Return [x, y] of the center of cell containing provided text 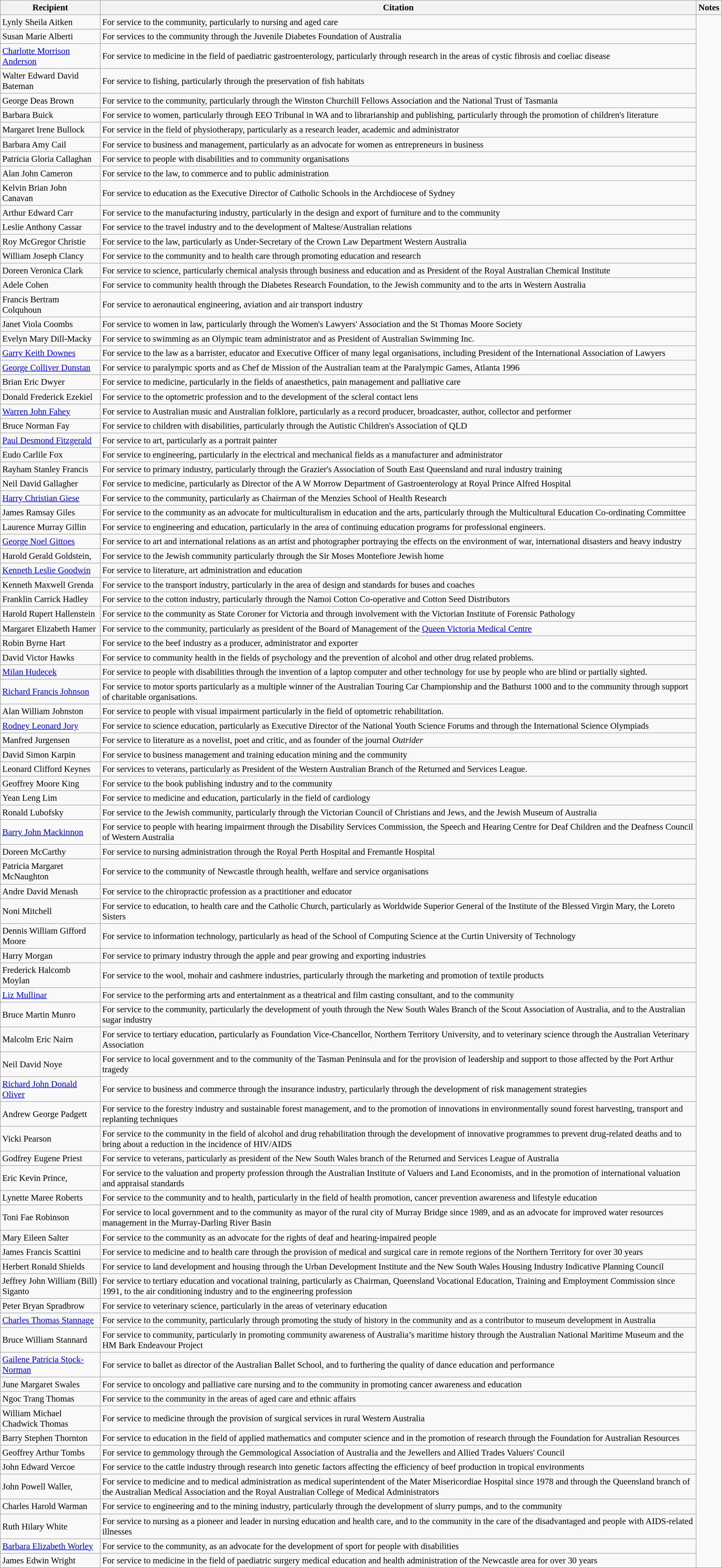
David Simon Karpin [50, 755]
For service to ballet as director of the Australian Ballet School, and to furthering the quality of dance education and performance [398, 1365]
Patricia Margaret McNaughton [50, 872]
Bruce Norman Fay [50, 426]
Geoffrey Moore King [50, 784]
For service to the chiropractic profession as a practitioner and educator [398, 891]
For service to primary industry through the apple and pear growing and exporting industries [398, 956]
Mary Eileen Salter [50, 1238]
For service to paralympic sports and as Chef de Mission of the Australian team at the Paralympic Games, Atlanta 1996 [398, 368]
For service to community health through the Diabetes Research Foundation, to the Jewish community and to the arts in Western Australia [398, 285]
Margaret Irene Bullock [50, 130]
Vicki Pearson [50, 1139]
Barbara Buick [50, 115]
Noni Mitchell [50, 911]
Laurence Murray Gillin [50, 527]
Roy McGregor Christie [50, 241]
Paul Desmond Fitzgerald [50, 440]
Milan Hudecek [50, 672]
Dennis William Gifford Moore [50, 936]
Garry Keith Downes [50, 353]
James Ramsay Giles [50, 513]
Harry Christian Giese [50, 498]
For service to the community, particularly to nursing and aged care [398, 22]
For service to the Jewish community, particularly through the Victorian Council of Christians and Jews, and the Jewish Museum of Australia [398, 813]
For service to the Jewish community particularly through the Sir Moses Montefiore Jewish home [398, 556]
Geoffrey Arthur Tombs [50, 1453]
Andre David Menash [50, 891]
Richard Francis Johnson [50, 692]
For service to the book publishing industry and to the community [398, 784]
For service to art, particularly as a portrait painter [398, 440]
Walter Edward David Bateman [50, 81]
Adele Cohen [50, 285]
For service to fishing, particularly through the preservation of fish habitats [398, 81]
George Colliver Dunstan [50, 368]
Susan Marie Alberti [50, 37]
For service to community health in the fields of psychology and the prevention of alcohol and other drug related problems. [398, 657]
Warren John Fahey [50, 411]
For service to the community, as an advocate for the development of sport for people with disabilities [398, 1546]
John Edward Vercoe [50, 1467]
James Edwin Wright [50, 1560]
Brian Eric Dwyer [50, 382]
Peter Bryan Spradbrow [50, 1306]
For service to the performing arts and entertainment as a theatrical and film casting consultant, and to the community [398, 995]
Lynly Sheila Aitken [50, 22]
Yean Leng Lim [50, 798]
Leonard Clifford Keynes [50, 769]
For services to the community through the Juvenile Diabetes Foundation of Australia [398, 37]
For service to the wool, mohair and cashmere industries, particularly through the marketing and promotion of textile products [398, 975]
For service to the cattle industry through research into genetic factors affecting the efficiency of beef production in tropical environments [398, 1467]
For service to medicine, particularly as Director of the A W Morrow Department of Gastroenterology at Royal Prince Alfred Hospital [398, 484]
Recipient [50, 8]
Barbara Amy Cail [50, 144]
George Noel Gittoes [50, 542]
Bruce Martin Munro [50, 1015]
Ruth Hilary White [50, 1526]
For service to the community, particularly as president of the Board of Management of the Queen Victoria Medical Centre [398, 629]
For service to the transport industry, particularly in the area of design and standards for buses and coaches [398, 585]
For service to literature as a novelist, poet and critic, and as founder of the journal Outrider [398, 740]
Barry John Mackinnon [50, 832]
For service to nursing administration through the Royal Perth Hospital and Fremantle Hospital [398, 852]
Patricia Gloria Callaghan [50, 159]
For service to the community and to health care through promoting education and research [398, 256]
For service to aeronautical engineering, aviation and air transport industry [398, 305]
Charles Harold Warman [50, 1507]
John Powell Waller, [50, 1487]
Harry Morgan [50, 956]
Harold Gerald Goldstein, [50, 556]
For service to engineering and to the mining industry, particularly through the development of slurry pumps, and to the community [398, 1507]
Franklin Carrick Hadley [50, 600]
Doreen Veronica Clark [50, 270]
For service in the field of physiotherapy, particularly as a research leader, academic and administrator [398, 130]
Doreen McCarthy [50, 852]
Alan William Johnston [50, 711]
Neil David Gallagher [50, 484]
For service to people with visual impairment particularly in the field of optometric rehabilitation. [398, 711]
Kelvin Brian John Canavan [50, 193]
Jeffrey John William (Bill) Siganto [50, 1286]
For service to medicine, particularly in the fields of anaesthetics, pain management and palliative care [398, 382]
For service to engineering, particularly in the electrical and mechanical fields as a manufacturer and administrator [398, 455]
Alan John Cameron [50, 173]
For service to medicine and education, particularly in the field of cardiology [398, 798]
For service to veterinary science, particularly in the areas of veterinary education [398, 1306]
Andrew George Padgett [50, 1114]
For service to literature, art administration and education [398, 570]
Rayham Stanley Francis [50, 469]
For service to the optometric profession and to the development of the scleral contact lens [398, 397]
Evelyn Mary Dill-Macky [50, 339]
For service to veterans, particularly as president of the New South Wales branch of the Returned and Services League of Australia [398, 1159]
For services to veterans, particularly as President of the Western Australian Branch of the Returned and Services League. [398, 769]
For service to oncology and palliative care nursing and to the community in promoting cancer awareness and education [398, 1384]
Gailene Patricia Stock-Norman [50, 1365]
June Margaret Swales [50, 1384]
George Deas Brown [50, 101]
Janet Viola Coombs [50, 324]
For service to information technology, particularly as head of the School of Computing Science at the Curtin University of Technology [398, 936]
For service to the community as State Coroner for Victoria and through involvement with the Victorian Institute of Forensic Pathology [398, 614]
Donald Frederick Ezekiel [50, 397]
For service to the community as an advocate for the rights of deaf and hearing-impaired people [398, 1238]
Manfred Jurgensen [50, 740]
Kenneth Leslie Goodwin [50, 570]
For service to engineering and education, particularly in the area of continuing education programs for professional engineers. [398, 527]
For service to education as the Executive Director of Catholic Schools in the Archdiocese of Sydney [398, 193]
For service to the community, particularly through the Winston Churchill Fellows Association and the National Trust of Tasmania [398, 101]
Ngoc Trang Thomas [50, 1399]
For service to business management and training education mining and the community [398, 755]
Frederick Halcomb Moylan [50, 975]
For service to children with disabilities, particularly through the Autistic Children's Association of QLD [398, 426]
Ronald Lubofsky [50, 813]
Neil David Noye [50, 1065]
Kenneth Maxwell Grenda [50, 585]
Eudo Carlile Fox [50, 455]
Leslie Anthony Cassar [50, 227]
James Francis Scattini [50, 1252]
For service to people with disabilities and to community organisations [398, 159]
Toni Fae Robinson [50, 1218]
Robin Byrne Hart [50, 643]
For service to the community of Newcastle through health, welfare and service organisations [398, 872]
For service to the manufacturing industry, particularly in the design and export of furniture and to the community [398, 213]
Barbara Elizabeth Worley [50, 1546]
Herbert Ronald Shields [50, 1266]
For service to the community, particularly as Chairman of the Menzies School of Health Research [398, 498]
For service to the beef industry as a producer, administrator and exporter [398, 643]
For service to women in law, particularly through the Women's Lawyers' Association and the St Thomas Moore Society [398, 324]
For service to the community and to health, particularly in the field of health promotion, cancer prevention awareness and lifestyle education [398, 1198]
For service to the travel industry and to the development of Maltese/Australian relations [398, 227]
Barry Stephen Thornton [50, 1438]
Charles Thomas Stannage [50, 1320]
For service to the cotton industry, particularly through the Namoi Cotton Co-operative and Cotton Seed Distributors [398, 600]
Godfrey Eugene Priest [50, 1159]
Margaret Elizabeth Hamer [50, 629]
Notes [709, 8]
For service to medicine through the provision of surgical services in rural Western Australia [398, 1419]
For service to the community in the areas of aged care and ethnic affairs [398, 1399]
Charlotte Morrison Anderson [50, 56]
Lynette Maree Roberts [50, 1198]
For service to medicine in the field of paediatric surgery medical education and health administration of the Newcastle area for over 30 years [398, 1560]
For service to gemmology through the Gemmological Association of Australia and the Jewellers and Allied Trades Valuers' Council [398, 1453]
For service to science, particularly chemical analysis through business and education and as President of the Royal Australian Chemical Institute [398, 270]
For service to business and commerce through the insurance industry, particularly through the development of risk management strategies [398, 1089]
Eric Kevin Prince, [50, 1179]
For service to Australian music and Australian folklore, particularly as a record producer, broadcaster, author, collector and performer [398, 411]
For service to swimming as an Olympic team administrator and as President of Australian Swimming Inc. [398, 339]
Harold Rupert Hallenstein [50, 614]
David Victor Hawks [50, 657]
William Michael Chadwick Thomas [50, 1419]
Bruce William Stannard [50, 1340]
William Joseph Clancy [50, 256]
Richard John Donald Oliver [50, 1089]
Citation [398, 8]
Francis Bertram Colquhoun [50, 305]
For service to the law, to commerce and to public administration [398, 173]
Arthur Edward Carr [50, 213]
Liz Mullinar [50, 995]
For service to business and management, particularly as an advocate for women as entrepreneurs in business [398, 144]
Malcolm Eric Nairn [50, 1039]
Rodney Leonard Jory [50, 726]
For service to primary industry, particularly through the Grazier's Association of South East Queensland and rural industry training [398, 469]
For service to the law, particularly as Under-Secretary of the Crown Law Department Western Australia [398, 241]
